Capture the cell that displays the provided text and extract its [x, y] central coordinate. 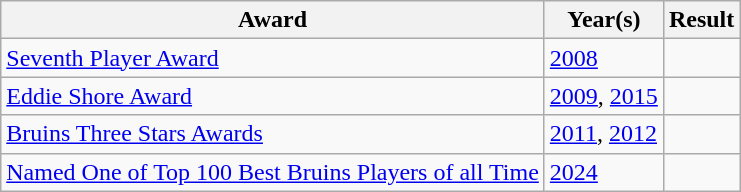
Eddie Shore Award [273, 96]
Year(s) [604, 20]
2024 [604, 172]
Award [273, 20]
Seventh Player Award [273, 58]
2008 [604, 58]
Bruins Three Stars Awards [273, 134]
Result [701, 20]
Named One of Top 100 Best Bruins Players of all Time [273, 172]
2011, 2012 [604, 134]
2009, 2015 [604, 96]
